Search for the cell housing the specified text and yield its [x, y] center coordinate. 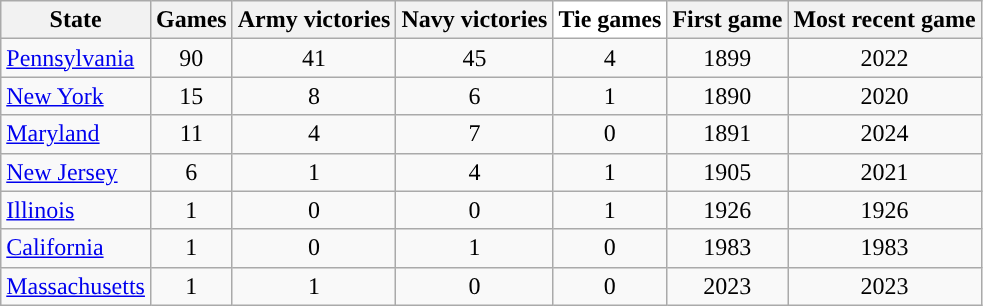
Illinois [76, 210]
2024 [884, 134]
2020 [884, 96]
7 [474, 134]
1899 [728, 58]
New York [76, 96]
State [76, 20]
41 [314, 58]
Army victories [314, 20]
California [76, 248]
90 [191, 58]
45 [474, 58]
Navy victories [474, 20]
1890 [728, 96]
Massachusetts [76, 286]
Maryland [76, 134]
Games [191, 20]
1905 [728, 172]
Most recent game [884, 20]
First game [728, 20]
2021 [884, 172]
Tie games [610, 20]
1891 [728, 134]
2022 [884, 58]
8 [314, 96]
11 [191, 134]
15 [191, 96]
Pennsylvania [76, 58]
New Jersey [76, 172]
